Output the (X, Y) coordinate of the center of the cell containing the given text.  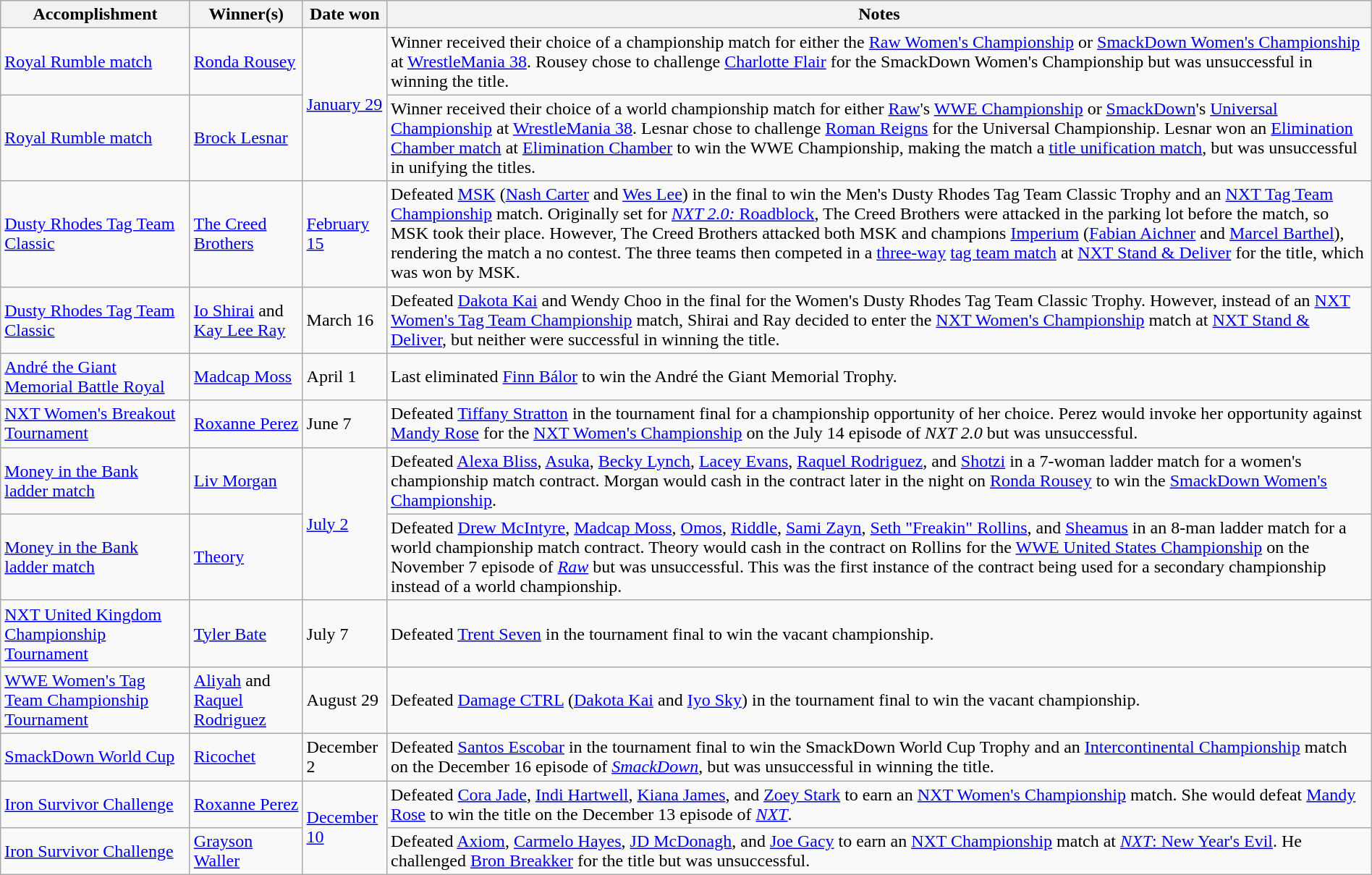
Date won (344, 14)
Accomplishment (96, 14)
Aliyah and Raquel Rodriguez (246, 700)
Theory (246, 557)
Io Shirai and Kay Lee Ray (246, 320)
February 15 (344, 234)
Winner(s) (246, 14)
NXT Women's Breakout Tournament (96, 424)
Last eliminated Finn Bálor to win the André the Giant Memorial Trophy. (878, 376)
Liv Morgan (246, 481)
Madcap Moss (246, 376)
André the Giant Memorial Battle Royal (96, 376)
December 2 (344, 757)
Brock Lesnar (246, 138)
December 10 (344, 827)
Ronda Rousey (246, 62)
The Creed Brothers (246, 234)
August 29 (344, 700)
Defeated Damage CTRL (Dakota Kai and Iyo Sky) in the tournament final to win the vacant championship. (878, 700)
NXT United Kingdom Championship Tournament (96, 633)
March 16 (344, 320)
July 2 (344, 524)
January 29 (344, 104)
Notes (878, 14)
WWE Women's Tag Team Championship Tournament (96, 700)
July 7 (344, 633)
June 7 (344, 424)
Ricochet (246, 757)
SmackDown World Cup (96, 757)
Grayson Waller (246, 851)
April 1 (344, 376)
Defeated Trent Seven in the tournament final to win the vacant championship. (878, 633)
Tyler Bate (246, 633)
